Detect which cell encompasses the target text, then output its [x, y] center coordinate. 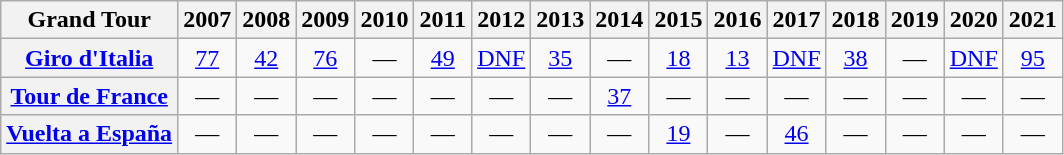
49 [443, 58]
38 [856, 58]
46 [796, 134]
2009 [326, 20]
18 [678, 58]
2011 [443, 20]
Tour de France [90, 96]
Grand Tour [90, 20]
2018 [856, 20]
37 [620, 96]
2008 [266, 20]
76 [326, 58]
2012 [502, 20]
42 [266, 58]
Giro d'Italia [90, 58]
2013 [560, 20]
2007 [208, 20]
2016 [738, 20]
2017 [796, 20]
13 [738, 58]
2015 [678, 20]
19 [678, 134]
2020 [974, 20]
2010 [384, 20]
Vuelta a España [90, 134]
95 [1032, 58]
2014 [620, 20]
2019 [914, 20]
2021 [1032, 20]
77 [208, 58]
35 [560, 58]
